Output the (x, y) coordinate of the center of the cell containing the given text.  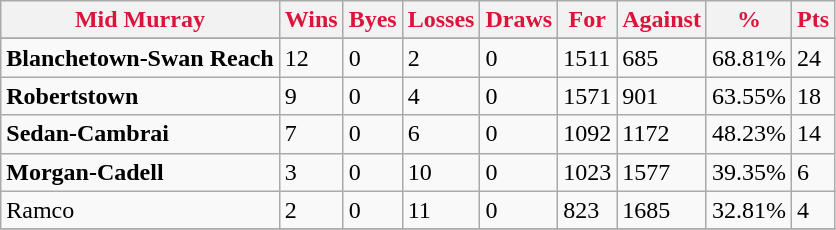
1577 (662, 172)
Morgan-Cadell (140, 172)
1172 (662, 134)
68.81% (748, 58)
39.35% (748, 172)
1092 (588, 134)
% (748, 20)
Losses (441, 20)
685 (662, 58)
Pts (814, 20)
12 (311, 58)
11 (441, 210)
1023 (588, 172)
63.55% (748, 96)
Sedan-Cambrai (140, 134)
1511 (588, 58)
Against (662, 20)
3 (311, 172)
9 (311, 96)
Byes (372, 20)
For (588, 20)
901 (662, 96)
Robertstown (140, 96)
823 (588, 210)
24 (814, 58)
Mid Murray (140, 20)
1685 (662, 210)
Wins (311, 20)
10 (441, 172)
Draws (519, 20)
Ramco (140, 210)
48.23% (748, 134)
18 (814, 96)
Blanchetown-Swan Reach (140, 58)
32.81% (748, 210)
14 (814, 134)
7 (311, 134)
1571 (588, 96)
